Return the (x, y) coordinate for the center point of the cell that contains the specified text.  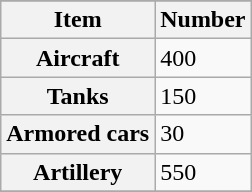
Number (203, 20)
Tanks (78, 96)
30 (203, 134)
400 (203, 58)
Armored cars (78, 134)
Item (78, 20)
550 (203, 172)
Artillery (78, 172)
Aircraft (78, 58)
150 (203, 96)
